Determine the (X, Y) coordinate at the center of the cell enclosing the given text.  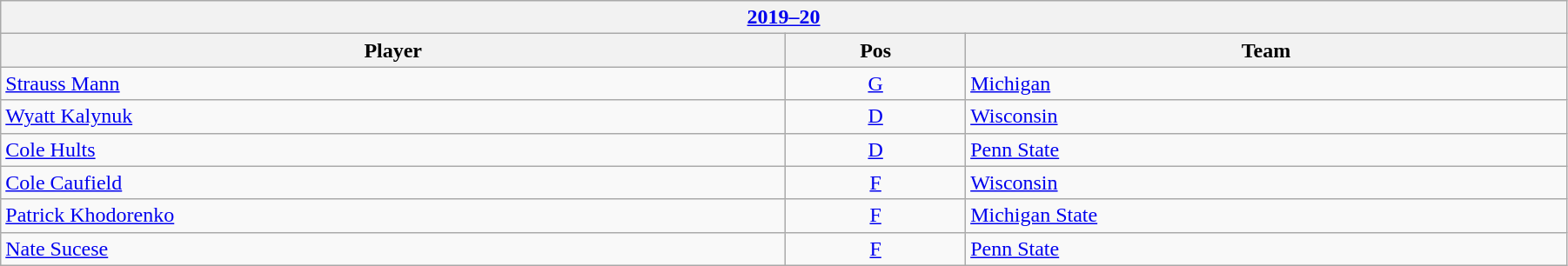
Michigan (1267, 83)
Team (1267, 50)
Michigan State (1267, 216)
Wyatt Kalynuk (393, 116)
2019–20 (784, 17)
Cole Caufield (393, 183)
Strauss Mann (393, 83)
Player (393, 50)
Patrick Khodorenko (393, 216)
Cole Hults (393, 150)
Pos (875, 50)
G (875, 83)
Nate Sucese (393, 249)
